Return (x, y) of the center of cell containing provided text 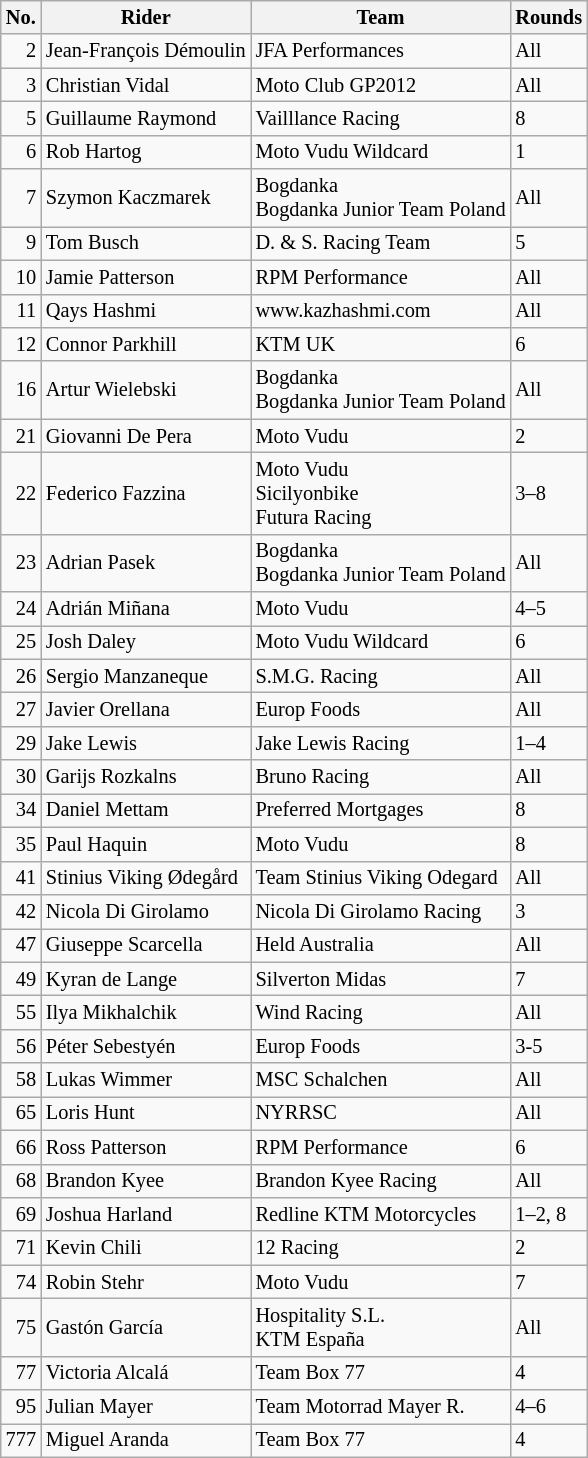
55 (21, 1012)
Moto VuduSicilyonbikeFutura Racing (381, 493)
Rider (146, 17)
Gastón García (146, 1327)
68 (21, 1181)
Péter Sebestyén (146, 1046)
Rounds (548, 17)
3-5 (548, 1046)
27 (21, 709)
Josh Daley (146, 642)
No. (21, 17)
29 (21, 743)
Nicola Di Girolamo (146, 911)
47 (21, 945)
35 (21, 844)
MSC Schalchen (381, 1080)
Nicola Di Girolamo Racing (381, 911)
Federico Fazzina (146, 493)
25 (21, 642)
Javier Orellana (146, 709)
Team Motorrad Mayer R. (381, 1407)
NYRRSC (381, 1113)
Kyran de Lange (146, 979)
75 (21, 1327)
34 (21, 810)
71 (21, 1248)
Rob Hartog (146, 152)
12 (21, 344)
Artur Wielebski (146, 390)
Ilya Mikhalchik (146, 1012)
Connor Parkhill (146, 344)
22 (21, 493)
Joshua Harland (146, 1214)
Julian Mayer (146, 1407)
12 Racing (381, 1248)
Robin Stehr (146, 1282)
Adrián Miñana (146, 609)
65 (21, 1113)
Redline KTM Motorcycles (381, 1214)
Preferred Mortgages (381, 810)
Garijs Rozkalns (146, 777)
Ross Patterson (146, 1147)
Team (381, 17)
69 (21, 1214)
Loris Hunt (146, 1113)
KTM UK (381, 344)
4–5 (548, 609)
Giuseppe Scarcella (146, 945)
42 (21, 911)
74 (21, 1282)
10 (21, 277)
Sergio Manzaneque (146, 676)
11 (21, 311)
Kevin Chili (146, 1248)
9 (21, 243)
Szymon Kaczmarek (146, 198)
Giovanni De Pera (146, 436)
Daniel Mettam (146, 810)
Miguel Aranda (146, 1440)
23 (21, 563)
Christian Vidal (146, 85)
49 (21, 979)
1 (548, 152)
41 (21, 878)
95 (21, 1407)
Hospitality S.L.KTM España (381, 1327)
58 (21, 1080)
Tom Busch (146, 243)
Guillaume Raymond (146, 118)
Silverton Midas (381, 979)
Team Stinius Viking Odegard (381, 878)
Held Australia (381, 945)
D. & S. Racing Team (381, 243)
1–4 (548, 743)
77 (21, 1373)
Stinius Viking Ødegård (146, 878)
Brandon Kyee (146, 1181)
Jamie Patterson (146, 277)
26 (21, 676)
www.kazhashmi.com (381, 311)
777 (21, 1440)
JFA Performances (381, 51)
Qays Hashmi (146, 311)
Bruno Racing (381, 777)
16 (21, 390)
Wind Racing (381, 1012)
Adrian Pasek (146, 563)
Moto Club GP2012 (381, 85)
Victoria Alcalá (146, 1373)
Paul Haquin (146, 844)
21 (21, 436)
S.M.G. Racing (381, 676)
Jake Lewis Racing (381, 743)
56 (21, 1046)
4–6 (548, 1407)
1–2, 8 (548, 1214)
Brandon Kyee Racing (381, 1181)
Vailllance Racing (381, 118)
Jake Lewis (146, 743)
Lukas Wimmer (146, 1080)
Jean-François Démoulin (146, 51)
3–8 (548, 493)
66 (21, 1147)
24 (21, 609)
30 (21, 777)
